Extract the (x, y) coordinate from the center of the cell holding the provided text.  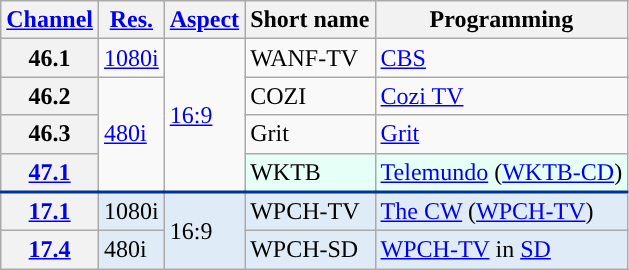
WPCH-TV in SD (502, 250)
WANF-TV (310, 58)
Short name (310, 20)
Telemundo (WKTB-CD) (502, 172)
Aspect (204, 20)
46.3 (50, 134)
Res. (132, 20)
Programming (502, 20)
Channel (50, 20)
WPCH-SD (310, 250)
17.1 (50, 212)
WKTB (310, 172)
WPCH-TV (310, 212)
CBS (502, 58)
COZI (310, 96)
46.2 (50, 96)
Cozi TV (502, 96)
17.4 (50, 250)
The CW (WPCH-TV) (502, 212)
46.1 (50, 58)
47.1 (50, 172)
